Provide the [x, y] coordinate of the cell's center where the given text is located.  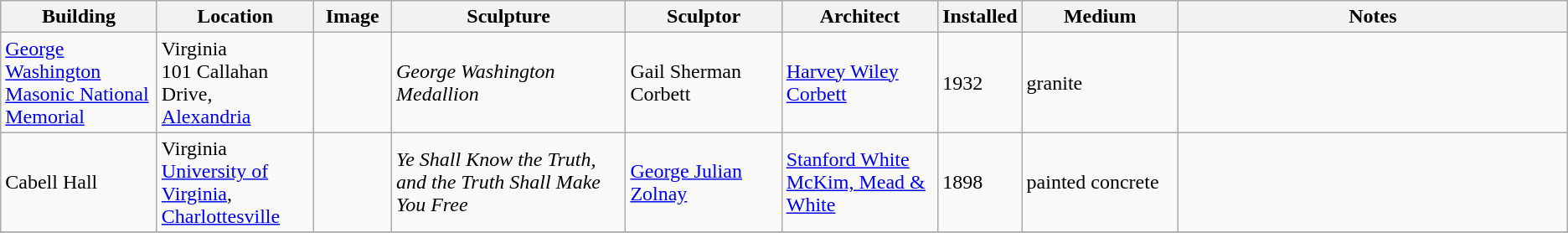
Sculptor [704, 17]
1898 [980, 183]
Sculpture [508, 17]
Building [79, 17]
VirginiaUniversity of Virginia,Charlottesville [235, 183]
Virginia101 Callahan Drive,Alexandria [235, 82]
George Washington Masonic National Memorial [79, 82]
Notes [1372, 17]
George Julian Zolnay [704, 183]
1932 [980, 82]
Medium [1100, 17]
Harvey Wiley Corbett [859, 82]
Stanford WhiteMcKim, Mead & White [859, 183]
Location [235, 17]
Installed [980, 17]
Cabell Hall [79, 183]
granite [1100, 82]
Architect [859, 17]
Ye Shall Know the Truth, and the Truth Shall Make You Free [508, 183]
painted concrete [1100, 183]
Gail Sherman Corbett [704, 82]
Image [352, 17]
George Washington Medallion [508, 82]
